Scan for the cell matching the given text and deliver its [X, Y] coordinate at center. 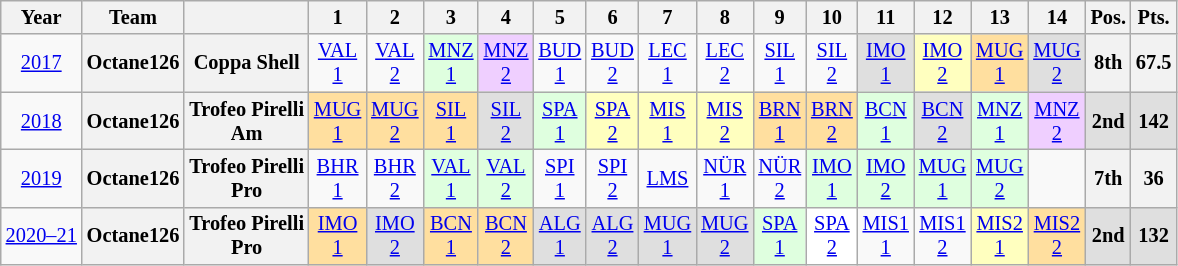
ALG2 [612, 236]
8 [724, 17]
14 [1056, 17]
142 [1154, 121]
NÜR2 [780, 178]
10 [832, 17]
SPI1 [560, 178]
ALG1 [560, 236]
5 [560, 17]
BHR2 [394, 178]
12 [942, 17]
4 [506, 17]
MIS21 [1000, 236]
Pos. [1108, 17]
LEC1 [668, 63]
BUD2 [612, 63]
MIS11 [886, 236]
7th [1108, 178]
LEC2 [724, 63]
BUD1 [560, 63]
36 [1154, 178]
Year [42, 17]
2020–21 [42, 236]
7 [668, 17]
2 [394, 17]
Pts. [1154, 17]
Trofeo PirelliAm [246, 121]
SPI2 [612, 178]
9 [780, 17]
67.5 [1154, 63]
8th [1108, 63]
BRN1 [780, 121]
3 [450, 17]
MIS12 [942, 236]
2017 [42, 63]
11 [886, 17]
MIS22 [1056, 236]
BHR1 [338, 178]
MIS2 [724, 121]
2018 [42, 121]
BRN2 [832, 121]
MIS1 [668, 121]
LMS [668, 178]
1 [338, 17]
NÜR1 [724, 178]
Coppa Shell [246, 63]
2019 [42, 178]
132 [1154, 236]
Team [134, 17]
13 [1000, 17]
6 [612, 17]
